Search for the cell housing the specified text and yield its [x, y] center coordinate. 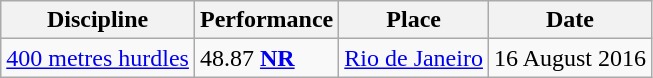
Place [414, 20]
16 August 2016 [570, 58]
Performance [266, 20]
Date [570, 20]
400 metres hurdles [98, 58]
Discipline [98, 20]
Rio de Janeiro [414, 58]
48.87 NR [266, 58]
